Provide the [x, y] coordinate of the cell's center where the given text is located.  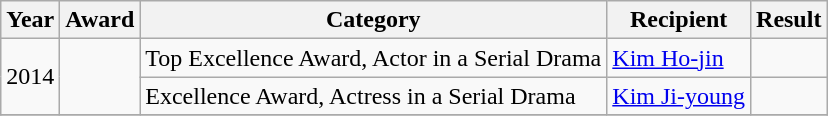
Year [30, 20]
Kim Ji-young [679, 96]
Award [100, 20]
Recipient [679, 20]
Excellence Award, Actress in a Serial Drama [374, 96]
2014 [30, 77]
Result [789, 20]
Top Excellence Award, Actor in a Serial Drama [374, 58]
Category [374, 20]
Kim Ho-jin [679, 58]
